Extract the (X, Y) coordinate from the center of the cell holding the provided text.  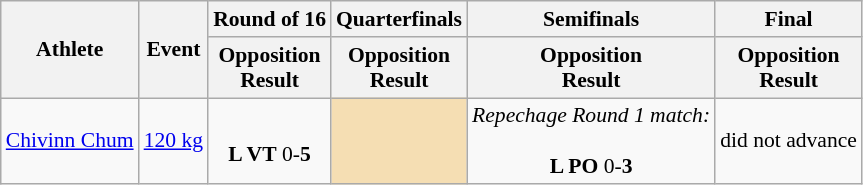
Final (788, 19)
Event (174, 50)
Semifinals (591, 19)
Chivinn Chum (70, 142)
Athlete (70, 50)
Quarterfinals (399, 19)
L VT 0-5 (270, 142)
Round of 16 (270, 19)
120 kg (174, 142)
did not advance (788, 142)
Repechage Round 1 match:L PO 0-3 (591, 142)
